Scan for the cell matching the given text and deliver its [X, Y] coordinate at center. 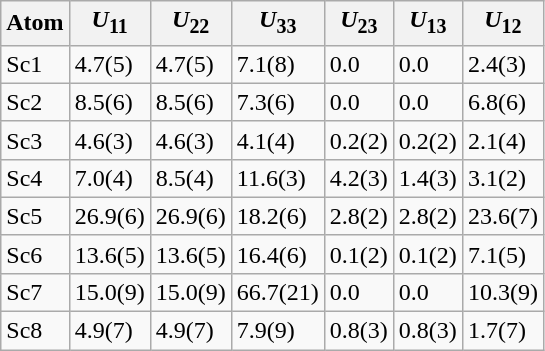
U13 [428, 23]
18.2(6) [278, 216]
Sc1 [35, 64]
U22 [190, 23]
4.1(4) [278, 140]
6.8(6) [502, 102]
Sc3 [35, 140]
16.4(6) [278, 254]
2.4(3) [502, 64]
Sc8 [35, 331]
U11 [110, 23]
Atom [35, 23]
66.7(21) [278, 292]
10.3(9) [502, 292]
23.6(7) [502, 216]
U23 [358, 23]
7.1(5) [502, 254]
4.2(3) [358, 178]
7.0(4) [110, 178]
7.3(6) [278, 102]
1.4(3) [428, 178]
U33 [278, 23]
11.6(3) [278, 178]
8.5(4) [190, 178]
3.1(2) [502, 178]
Sc2 [35, 102]
Sc4 [35, 178]
1.7(7) [502, 331]
U12 [502, 23]
2.1(4) [502, 140]
Sc5 [35, 216]
Sc7 [35, 292]
Sc6 [35, 254]
7.1(8) [278, 64]
7.9(9) [278, 331]
